Scan for the cell matching the given text and deliver its (X, Y) coordinate at center. 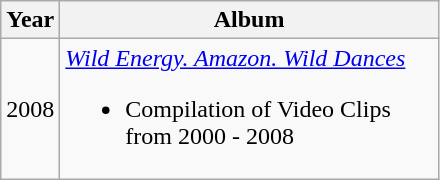
Wild Energy. Amazon. Wild DancesCompilation of Video Clips from 2000 - 2008 (250, 109)
2008 (30, 109)
Album (250, 20)
Year (30, 20)
